Provide the (x, y) coordinate of the cell's center where the given text is located.  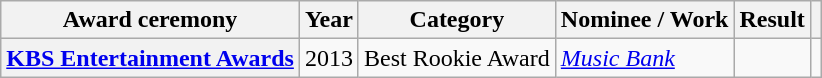
Category (456, 20)
Best Rookie Award (456, 58)
Nominee / Work (644, 20)
Award ceremony (150, 20)
Year (328, 20)
Music Bank (644, 58)
2013 (328, 58)
Result (772, 20)
KBS Entertainment Awards (150, 58)
